Capture the cell that displays the provided text and extract its [x, y] central coordinate. 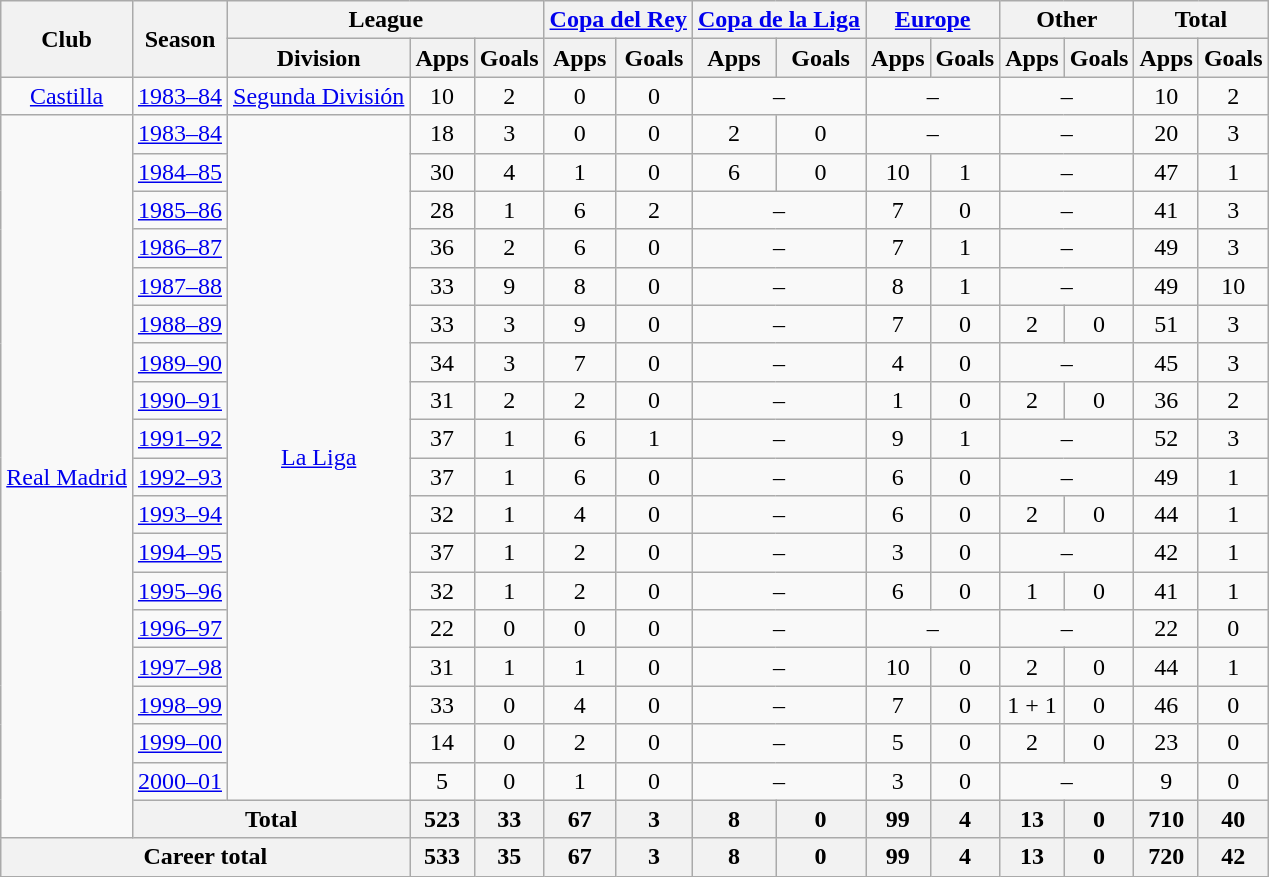
Other [1067, 20]
1997–98 [180, 667]
1990–91 [180, 400]
51 [1166, 324]
1992–93 [180, 477]
47 [1166, 172]
46 [1166, 705]
1989–90 [180, 362]
30 [442, 172]
Career total [206, 857]
710 [1166, 819]
1985–86 [180, 210]
1993–94 [180, 515]
Real Madrid [67, 476]
2000–01 [180, 781]
1998–99 [180, 705]
1994–95 [180, 553]
Castilla [67, 96]
1995–96 [180, 591]
23 [1166, 743]
Club [67, 39]
28 [442, 210]
1996–97 [180, 629]
La Liga [319, 458]
35 [509, 857]
1 + 1 [1032, 705]
1999–00 [180, 743]
1987–88 [180, 286]
1984–85 [180, 172]
Division [319, 58]
34 [442, 362]
533 [442, 857]
Copa del Rey [618, 20]
League [386, 20]
Season [180, 39]
Copa de la Liga [778, 20]
1986–87 [180, 248]
52 [1166, 438]
Europe [933, 20]
Segunda División [319, 96]
720 [1166, 857]
18 [442, 134]
1988–89 [180, 324]
14 [442, 743]
20 [1166, 134]
45 [1166, 362]
40 [1233, 819]
523 [442, 819]
1991–92 [180, 438]
